For the text-containing cell, return its midpoint in [X, Y] coordinate format. 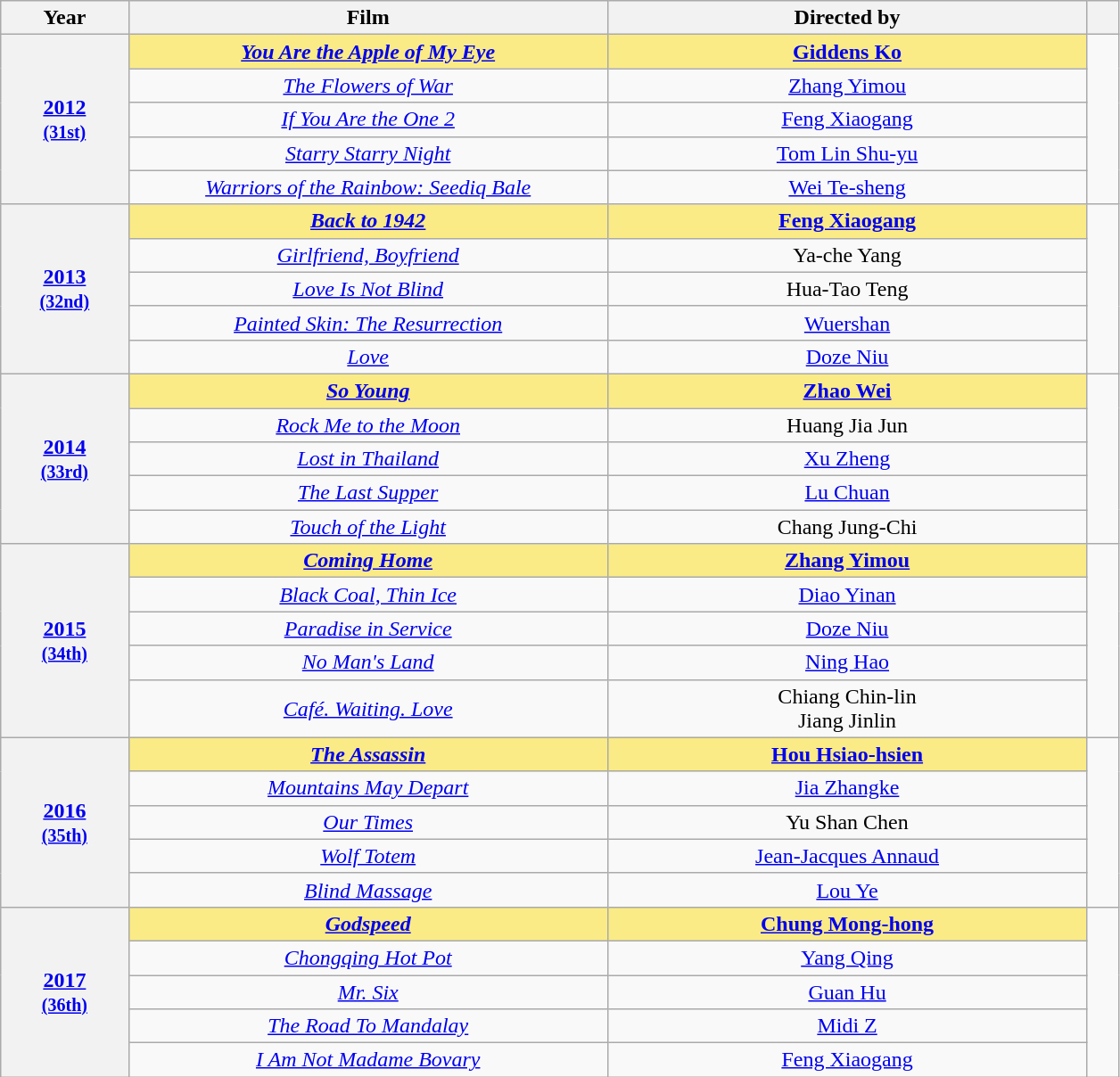
Hua-Tao Teng [847, 289]
Ning Hao [847, 662]
2016 (35th) [64, 822]
Warriors of the Rainbow: Seediq Bale [367, 187]
Giddens Ko [847, 52]
Chang Jung-Chi [847, 527]
Zhao Wei [847, 391]
Tom Lin Shu-yu [847, 153]
Jia Zhangke [847, 788]
2014(33rd) [64, 458]
Back to 1942 [367, 221]
Wuershan [847, 323]
Girlfriend, Boyfriend [367, 255]
Hou Hsiao-hsien [847, 754]
So Young [367, 391]
The Last Supper [367, 493]
You Are the Apple of My Eye [367, 52]
Our Times [367, 822]
Yang Qing [847, 958]
Huang Jia Jun [847, 425]
Painted Skin: The Resurrection [367, 323]
Diao Yinan [847, 595]
No Man's Land [367, 662]
2015 (34th) [64, 640]
I Am Not Madame Bovary [367, 1060]
Yu Shan Chen [847, 822]
2017(36th) [64, 991]
Lou Ye [847, 890]
Guan Hu [847, 992]
Jean-Jacques Annaud [847, 856]
Chung Mong-hong [847, 924]
Godspeed [367, 924]
Coming Home [367, 561]
Directed by [847, 18]
Starry Starry Night [367, 153]
Love Is Not Blind [367, 289]
The Road To Mandalay [367, 1026]
2012(31st) [64, 119]
The Assassin [367, 754]
Wei Te-sheng [847, 187]
Café. Waiting. Love [367, 708]
Paradise in Service [367, 629]
Love [367, 357]
Mountains May Depart [367, 788]
Film [367, 18]
Wolf Totem [367, 856]
Year [64, 18]
Rock Me to the Moon [367, 425]
Mr. Six [367, 992]
Chiang Chin-linJiang Jinlin [847, 708]
Xu Zheng [847, 459]
Lu Chuan [847, 493]
Blind Massage [367, 890]
Black Coal, Thin Ice [367, 595]
Midi Z [847, 1026]
Touch of the Light [367, 527]
2013(32nd) [64, 289]
Lost in Thailand [367, 459]
The Flowers of War [367, 86]
If You Are the One 2 [367, 119]
Chongqing Hot Pot [367, 958]
Ya-che Yang [847, 255]
